Determine the (x, y) coordinate at the center of the cell enclosing the given text.  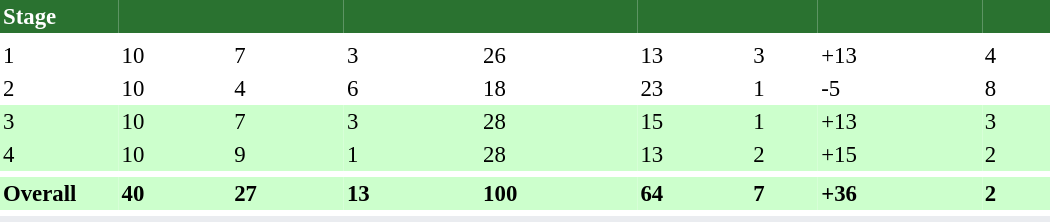
100 (558, 194)
26 (558, 56)
27 (288, 194)
64 (694, 194)
8 (1016, 88)
Stage (59, 16)
Overall (59, 194)
9 (288, 154)
6 (400, 88)
15 (694, 122)
23 (694, 88)
+15 (900, 154)
-5 (900, 88)
18 (558, 88)
+36 (900, 194)
40 (174, 194)
